Output the (x, y) coordinate of the center of the cell containing the given text.  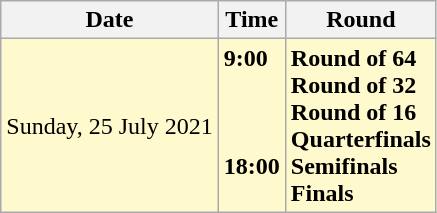
Round of 64Round of 32Round of 16QuarterfinalsSemifinalsFinals (360, 126)
Sunday, 25 July 2021 (110, 126)
Date (110, 20)
Round (360, 20)
Time (252, 20)
9:00 18:00 (252, 126)
